Provide the [x, y] coordinate of the cell's center where the given text is located.  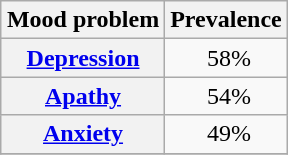
54% [226, 96]
Mood problem [82, 20]
Depression [82, 58]
58% [226, 58]
49% [226, 134]
Anxiety [82, 134]
Apathy [82, 96]
Prevalence [226, 20]
